Return (x, y) of the center of cell containing provided text 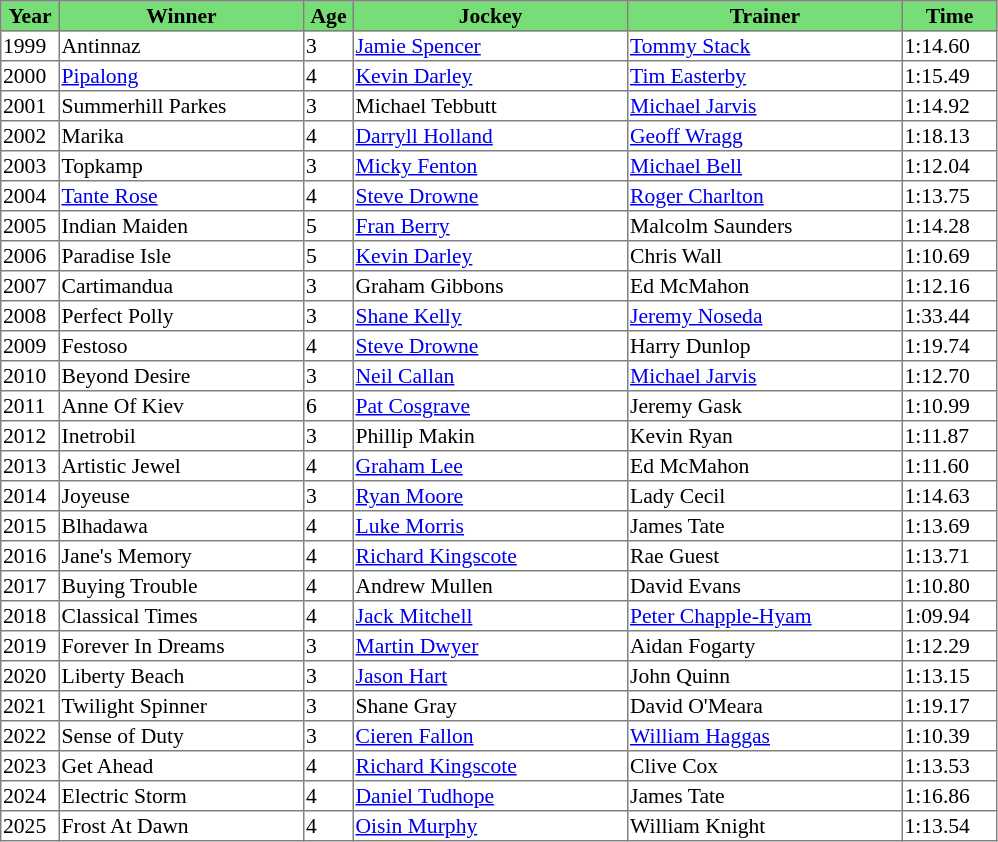
2019 (30, 646)
David Evans (765, 586)
1:14.63 (949, 496)
1:10.80 (949, 586)
2025 (30, 826)
1:11.60 (949, 466)
1:13.75 (949, 196)
Lady Cecil (765, 496)
2024 (30, 796)
Anne Of Kiev (181, 406)
1:18.13 (949, 136)
Joyeuse (181, 496)
Shane Gray (490, 706)
1:12.04 (949, 166)
Marika (181, 136)
1:14.60 (949, 46)
Chris Wall (765, 256)
Daniel Tudhope (490, 796)
Summerhill Parkes (181, 106)
Malcolm Saunders (765, 226)
Aidan Fogarty (765, 646)
Liberty Beach (181, 676)
Year (30, 16)
Jack Mitchell (490, 616)
2004 (30, 196)
2021 (30, 706)
John Quinn (765, 676)
2017 (30, 586)
Pipalong (181, 76)
Trainer (765, 16)
6 (329, 406)
2001 (30, 106)
Get Ahead (181, 766)
2010 (30, 376)
1:14.28 (949, 226)
1:12.70 (949, 376)
Micky Fenton (490, 166)
2018 (30, 616)
2022 (30, 736)
Michael Tebbutt (490, 106)
Darryll Holland (490, 136)
Peter Chapple-Hyam (765, 616)
Topkamp (181, 166)
1:13.15 (949, 676)
2023 (30, 766)
Artistic Jewel (181, 466)
Age (329, 16)
Jamie Spencer (490, 46)
1:12.29 (949, 646)
Kevin Ryan (765, 436)
David O'Meara (765, 706)
Shane Kelly (490, 316)
Graham Gibbons (490, 286)
Jeremy Noseda (765, 316)
1:12.16 (949, 286)
Festoso (181, 346)
Harry Dunlop (765, 346)
Frost At Dawn (181, 826)
2009 (30, 346)
William Haggas (765, 736)
Classical Times (181, 616)
Tante Rose (181, 196)
1999 (30, 46)
Tim Easterby (765, 76)
Buying Trouble (181, 586)
2008 (30, 316)
1:19.74 (949, 346)
2020 (30, 676)
Inetrobil (181, 436)
Rae Guest (765, 556)
Michael Bell (765, 166)
1:09.94 (949, 616)
1:15.49 (949, 76)
2000 (30, 76)
Clive Cox (765, 766)
Phillip Makin (490, 436)
1:33.44 (949, 316)
1:10.39 (949, 736)
Neil Callan (490, 376)
Fran Berry (490, 226)
2011 (30, 406)
Winner (181, 16)
Cieren Fallon (490, 736)
Ryan Moore (490, 496)
1:16.86 (949, 796)
Jeremy Gask (765, 406)
2016 (30, 556)
1:13.69 (949, 526)
Oisin Murphy (490, 826)
2003 (30, 166)
1:19.17 (949, 706)
2005 (30, 226)
Jason Hart (490, 676)
2007 (30, 286)
1:13.71 (949, 556)
Martin Dwyer (490, 646)
1:13.54 (949, 826)
William Knight (765, 826)
Blhadawa (181, 526)
1:10.69 (949, 256)
Jockey (490, 16)
Perfect Polly (181, 316)
1:14.92 (949, 106)
Electric Storm (181, 796)
Tommy Stack (765, 46)
Indian Maiden (181, 226)
2012 (30, 436)
Pat Cosgrave (490, 406)
Geoff Wragg (765, 136)
Roger Charlton (765, 196)
Twilight Spinner (181, 706)
2015 (30, 526)
Graham Lee (490, 466)
Time (949, 16)
Beyond Desire (181, 376)
Luke Morris (490, 526)
Andrew Mullen (490, 586)
Paradise Isle (181, 256)
1:10.99 (949, 406)
Antinnaz (181, 46)
2013 (30, 466)
Jane's Memory (181, 556)
Forever In Dreams (181, 646)
Cartimandua (181, 286)
2002 (30, 136)
2006 (30, 256)
2014 (30, 496)
1:11.87 (949, 436)
Sense of Duty (181, 736)
1:13.53 (949, 766)
